Return [X, Y] of the center of cell containing provided text 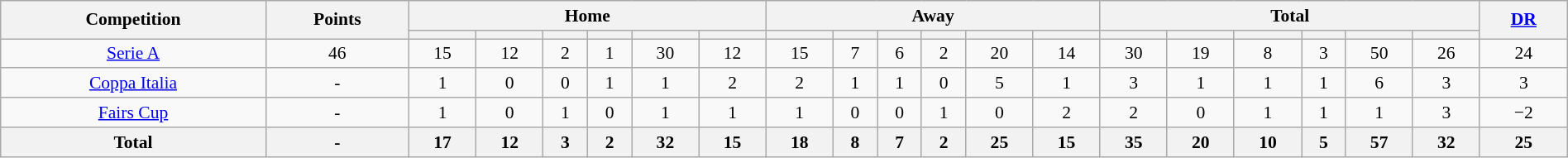
18 [799, 141]
DR [1523, 20]
35 [1133, 141]
Home [587, 16]
Coppa Italia [133, 83]
14 [1067, 53]
17 [442, 141]
46 [337, 53]
26 [1446, 53]
50 [1379, 53]
Points [337, 20]
Competition [133, 20]
Serie A [133, 53]
−2 [1523, 113]
Away [933, 16]
57 [1379, 141]
24 [1523, 53]
19 [1201, 53]
Fairs Cup [133, 113]
10 [1267, 141]
